Return the [x, y] coordinate for the center point of the cell that contains the specified text.  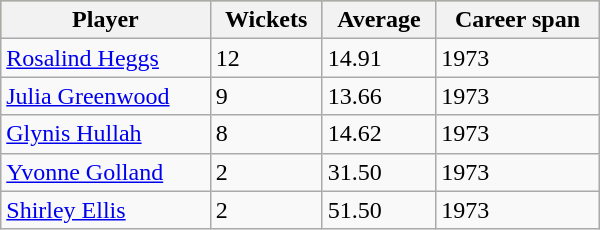
14.62 [379, 134]
13.66 [379, 96]
14.91 [379, 58]
9 [266, 96]
Average [379, 20]
Yvonne Golland [106, 172]
Wickets [266, 20]
Rosalind Heggs [106, 58]
Career span [518, 20]
12 [266, 58]
8 [266, 134]
Shirley Ellis [106, 210]
31.50 [379, 172]
Glynis Hullah [106, 134]
51.50 [379, 210]
Julia Greenwood [106, 96]
Player [106, 20]
